Pinpoint the cell where the given text exists, returning its (x, y) midpoint coordinate. 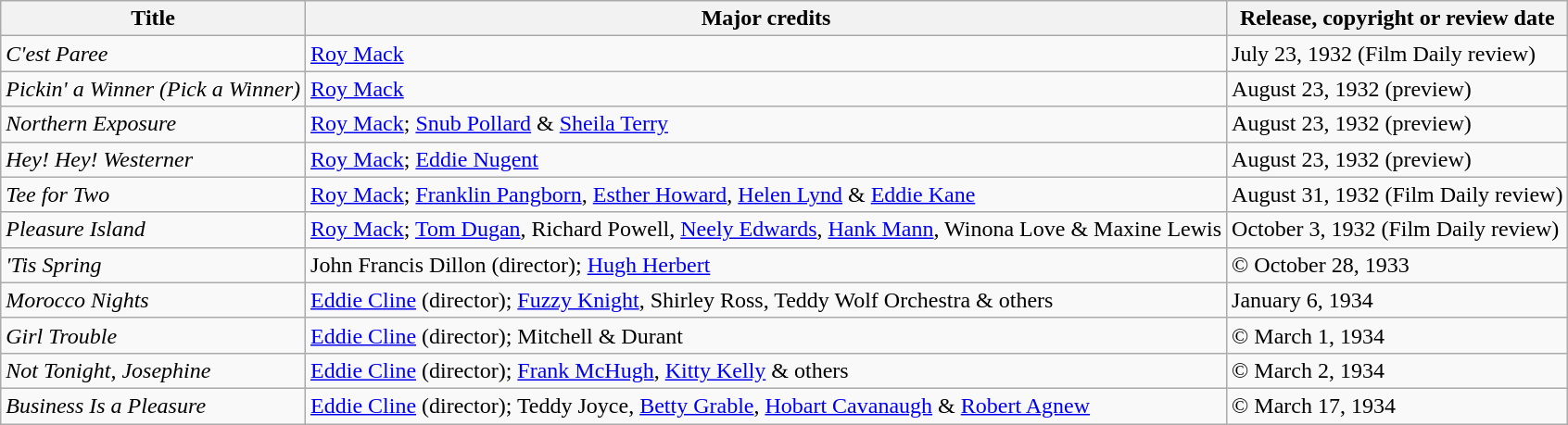
Hey! Hey! Westerner (154, 159)
© March 17, 1934 (1397, 406)
C'est Paree (154, 54)
Girl Trouble (154, 335)
Eddie Cline (director); Mitchell & Durant (766, 335)
Business Is a Pleasure (154, 406)
© March 1, 1934 (1397, 335)
January 6, 1934 (1397, 300)
Roy Mack; Tom Dugan, Richard Powell, Neely Edwards, Hank Mann, Winona Love & Maxine Lewis (766, 230)
Roy Mack; Franklin Pangborn, Esther Howard, Helen Lynd & Eddie Kane (766, 194)
Tee for Two (154, 194)
Title (154, 19)
Eddie Cline (director); Fuzzy Knight, Shirley Ross, Teddy Wolf Orchestra & others (766, 300)
July 23, 1932 (Film Daily review) (1397, 54)
October 3, 1932 (Film Daily review) (1397, 230)
Morocco Nights (154, 300)
'Tis Spring (154, 265)
Roy Mack; Snub Pollard & Sheila Terry (766, 124)
Not Tonight, Josephine (154, 370)
Release, copyright or review date (1397, 19)
Eddie Cline (director); Frank McHugh, Kitty Kelly & others (766, 370)
John Francis Dillon (director); Hugh Herbert (766, 265)
Pickin' a Winner (Pick a Winner) (154, 89)
© October 28, 1933 (1397, 265)
Northern Exposure (154, 124)
Roy Mack; Eddie Nugent (766, 159)
August 31, 1932 (Film Daily review) (1397, 194)
Major credits (766, 19)
© March 2, 1934 (1397, 370)
Pleasure Island (154, 230)
Eddie Cline (director); Teddy Joyce, Betty Grable, Hobart Cavanaugh & Robert Agnew (766, 406)
